Provide the [X, Y] coordinate of the cell's center where the given text is located.  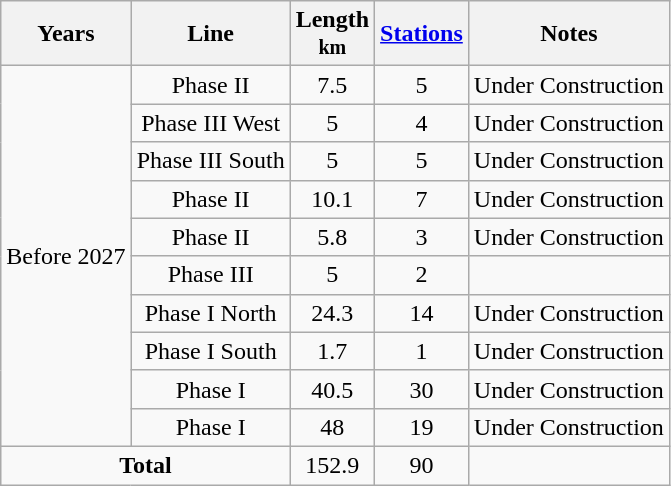
Before 2027 [66, 256]
Notes [568, 34]
19 [422, 427]
1.7 [332, 351]
Stations [422, 34]
2 [422, 275]
90 [422, 465]
24.3 [332, 313]
Phase I North [210, 313]
Phase III [210, 275]
4 [422, 123]
Phase I South [210, 351]
7.5 [332, 85]
10.1 [332, 199]
Phase III South [210, 161]
1 [422, 351]
30 [422, 389]
Line [210, 34]
14 [422, 313]
5.8 [332, 237]
3 [422, 237]
48 [332, 427]
Phase III West [210, 123]
Years [66, 34]
40.5 [332, 389]
Total [146, 465]
Lengthkm [332, 34]
7 [422, 199]
152.9 [332, 465]
